Capture the cell that displays the provided text and extract its (X, Y) central coordinate. 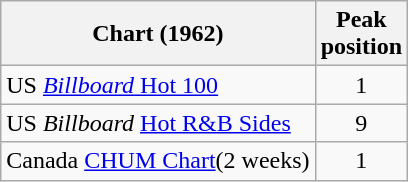
US Billboard Hot R&B Sides (158, 123)
9 (361, 123)
Peakposition (361, 34)
US Billboard Hot 100 (158, 85)
Canada CHUM Chart(2 weeks) (158, 161)
Chart (1962) (158, 34)
